Determine the (x, y) coordinate at the center of the cell enclosing the given text.  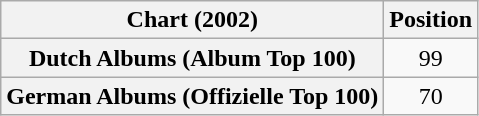
German Albums (Offizielle Top 100) (192, 96)
Chart (2002) (192, 20)
99 (431, 58)
70 (431, 96)
Dutch Albums (Album Top 100) (192, 58)
Position (431, 20)
